Locate the cell with the specified text and output its (X, Y) center coordinate. 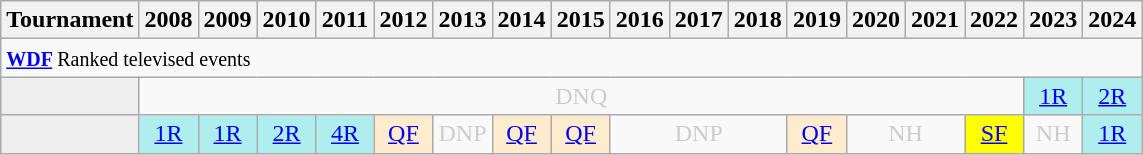
2023 (1054, 20)
2022 (994, 20)
DNQ (582, 96)
4R (345, 134)
2009 (228, 20)
2020 (876, 20)
Tournament (70, 20)
2019 (816, 20)
2021 (934, 20)
2014 (522, 20)
2024 (1112, 20)
2011 (345, 20)
2013 (462, 20)
WDF Ranked televised events (572, 58)
2012 (404, 20)
2008 (168, 20)
2016 (640, 20)
2010 (286, 20)
2015 (580, 20)
SF (994, 134)
2018 (758, 20)
2017 (698, 20)
